Pinpoint the cell where the given text exists, returning its [x, y] midpoint coordinate. 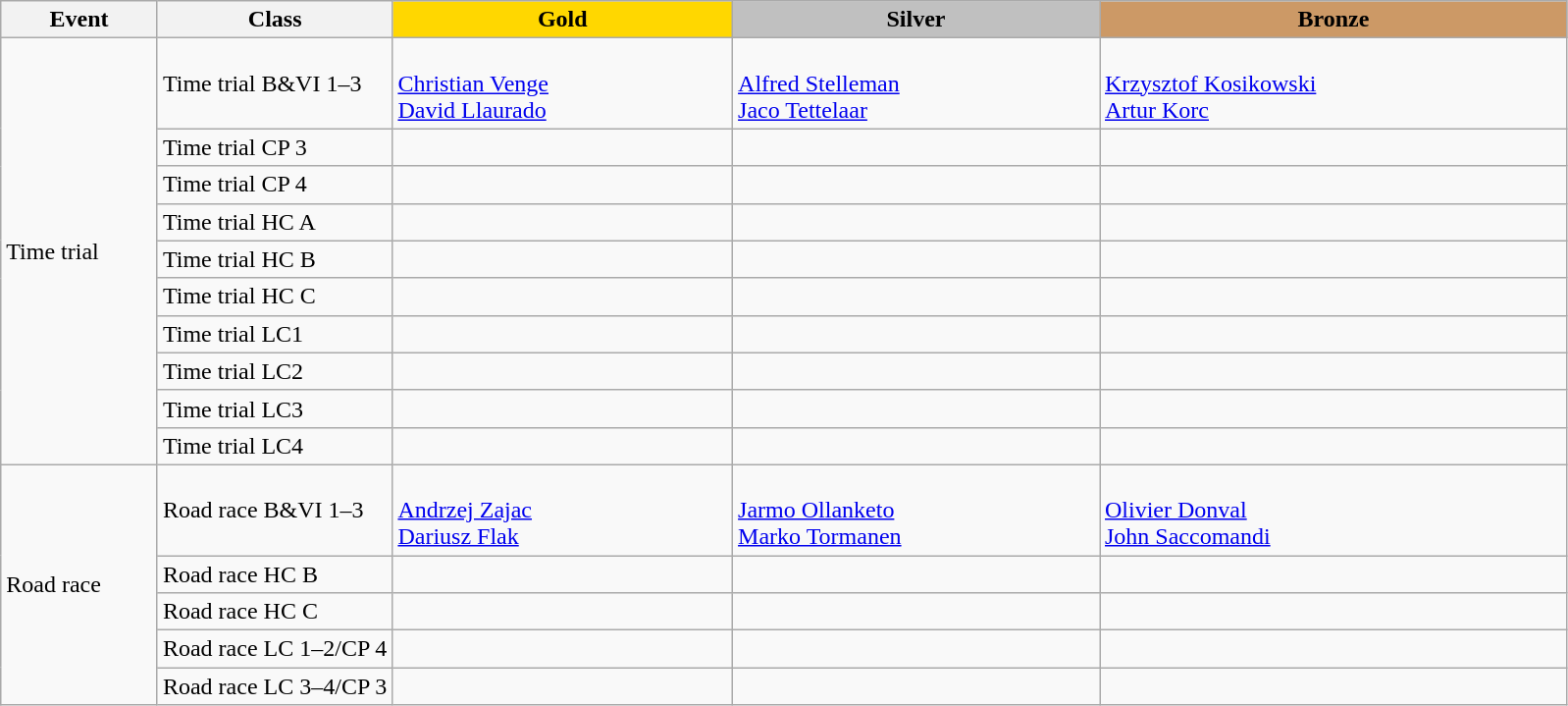
Silver [916, 20]
Bronze [1333, 20]
Time trial B&VI 1–3 [275, 83]
Time trial CP 3 [275, 147]
Time trial HC A [275, 222]
Jarmo Ollanketo Marko Tormanen [916, 510]
Road race LC 1–2/CP 4 [275, 649]
Christian Venge David Llaurado [563, 83]
Road race B&VI 1–3 [275, 510]
Event [79, 20]
Krzysztof Kosikowski Artur Korc [1333, 83]
Road race HC B [275, 574]
Gold [563, 20]
Alfred Stelleman Jaco Tettelaar [916, 83]
Time trial HC B [275, 259]
Road race LC 3–4/CP 3 [275, 686]
Andrzej Zajac Dariusz Flak [563, 510]
Time trial LC3 [275, 408]
Time trial LC1 [275, 334]
Time trial LC2 [275, 371]
Time trial [79, 251]
Road race HC C [275, 612]
Time trial HC C [275, 297]
Time trial LC4 [275, 446]
Olivier Donval John Saccomandi [1333, 510]
Time trial CP 4 [275, 185]
Road race [79, 584]
Class [275, 20]
